Determine the [X, Y] coordinate at the center of the cell enclosing the given text.  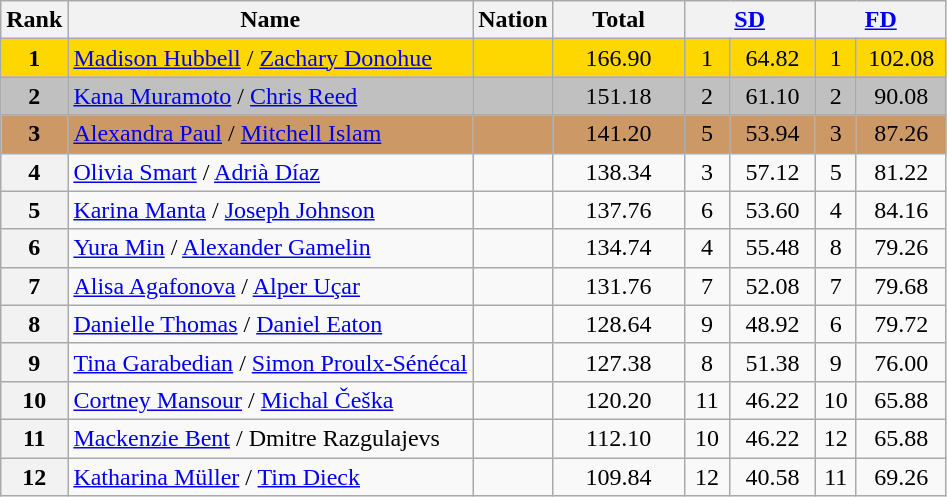
Cortney Mansour / Michal Češka [270, 400]
131.76 [618, 286]
Tina Garabedian / Simon Proulx-Sénécal [270, 362]
Karina Manta / Joseph Johnson [270, 210]
Nation [513, 20]
79.26 [901, 248]
109.84 [618, 477]
48.92 [772, 324]
Rank [34, 20]
134.74 [618, 248]
166.90 [618, 58]
51.38 [772, 362]
FD [880, 20]
102.08 [901, 58]
Katharina Müller / Tim Dieck [270, 477]
Name [270, 20]
53.60 [772, 210]
137.76 [618, 210]
Madison Hubbell / Zachary Donohue [270, 58]
Kana Muramoto / Chris Reed [270, 96]
53.94 [772, 134]
87.26 [901, 134]
52.08 [772, 286]
Alexandra Paul / Mitchell Islam [270, 134]
81.22 [901, 172]
Olivia Smart / Adrià Díaz [270, 172]
76.00 [901, 362]
64.82 [772, 58]
112.10 [618, 438]
40.58 [772, 477]
151.18 [618, 96]
Yura Min / Alexander Gamelin [270, 248]
SD [750, 20]
90.08 [901, 96]
138.34 [618, 172]
79.68 [901, 286]
141.20 [618, 134]
Danielle Thomas / Daniel Eaton [270, 324]
69.26 [901, 477]
Total [618, 20]
127.38 [618, 362]
120.20 [618, 400]
84.16 [901, 210]
79.72 [901, 324]
128.64 [618, 324]
Alisa Agafonova / Alper Uçar [270, 286]
55.48 [772, 248]
57.12 [772, 172]
Mackenzie Bent / Dmitre Razgulajevs [270, 438]
61.10 [772, 96]
